Search for the cell housing the specified text and yield its (X, Y) center coordinate. 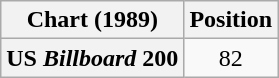
Chart (1989) (92, 20)
US Billboard 200 (92, 58)
Position (231, 20)
82 (231, 58)
